Provide the [x, y] coordinate of the cell's center where the given text is located.  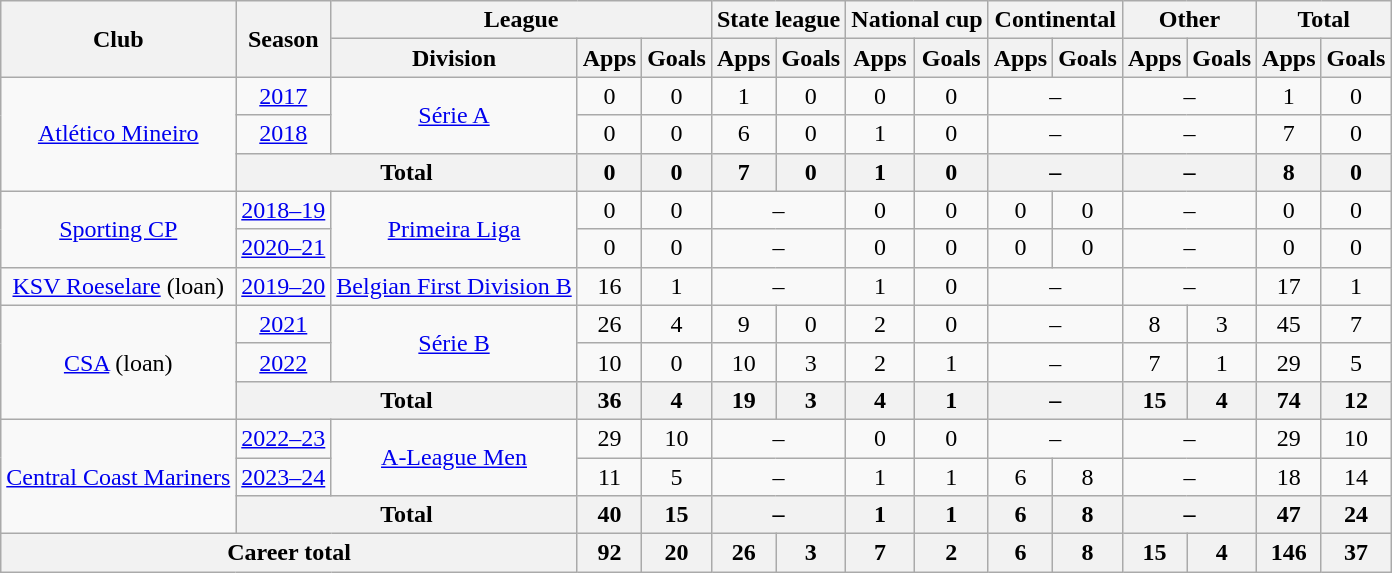
146 [1289, 553]
2022–23 [284, 438]
24 [1356, 515]
14 [1356, 477]
9 [743, 324]
2021 [284, 324]
Central Coast Mariners [118, 476]
18 [1289, 477]
2018–19 [284, 210]
92 [609, 553]
State league [778, 20]
11 [609, 477]
2022 [284, 362]
Série B [454, 343]
12 [1356, 400]
2023–24 [284, 477]
Career total [289, 553]
KSV Roeselare (loan) [118, 286]
40 [609, 515]
45 [1289, 324]
Atlético Mineiro [118, 134]
Sporting CP [118, 229]
37 [1356, 553]
Club [118, 39]
36 [609, 400]
17 [1289, 286]
A-League Men [454, 457]
National cup [917, 20]
47 [1289, 515]
16 [609, 286]
League [522, 20]
Belgian First Division B [454, 286]
Division [454, 58]
CSA (loan) [118, 362]
Other [1189, 20]
Season [284, 39]
2017 [284, 96]
19 [743, 400]
Primeira Liga [454, 229]
Continental [1055, 20]
Série A [454, 115]
20 [677, 553]
2019–20 [284, 286]
2020–21 [284, 248]
2018 [284, 134]
74 [1289, 400]
